Capture the cell that displays the provided text and extract its (X, Y) central coordinate. 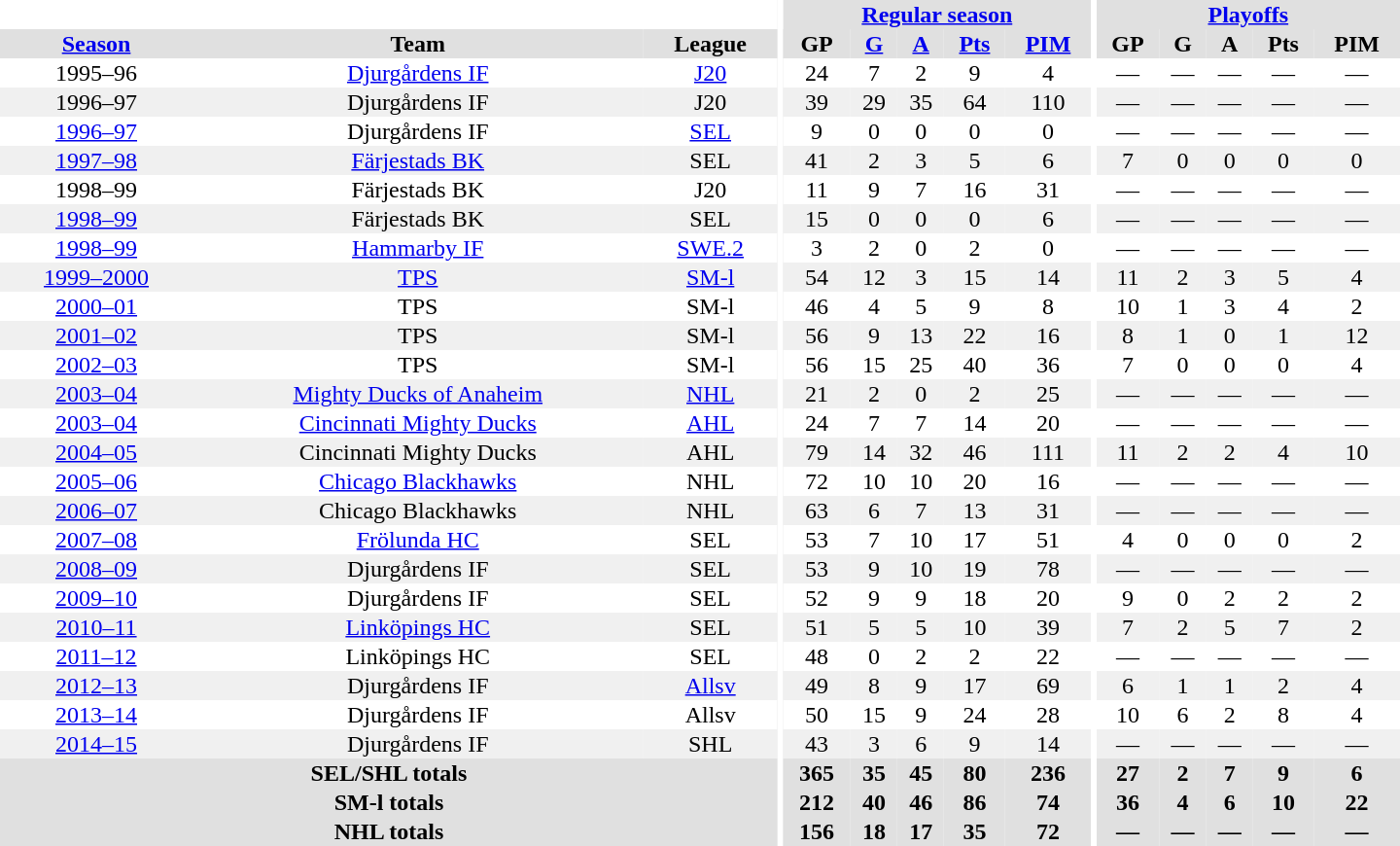
32 (921, 452)
2005–06 (96, 481)
52 (817, 598)
21 (817, 394)
SEL/SHL totals (389, 773)
2013–14 (96, 715)
SM-l totals (389, 802)
1995–96 (96, 73)
Frölunda HC (418, 540)
111 (1048, 452)
2002–03 (96, 365)
2006–07 (96, 511)
2012–13 (96, 686)
236 (1048, 773)
2010–11 (96, 627)
48 (817, 656)
2009–10 (96, 598)
2004–05 (96, 452)
80 (974, 773)
2011–12 (96, 656)
45 (921, 773)
2000–01 (96, 306)
Playoffs (1248, 15)
64 (974, 102)
86 (974, 802)
NHL totals (389, 831)
41 (817, 160)
League (710, 44)
79 (817, 452)
SWE.2 (710, 248)
Regular season (937, 15)
54 (817, 277)
2001–02 (96, 335)
156 (817, 831)
27 (1128, 773)
365 (817, 773)
29 (874, 102)
63 (817, 511)
1997–98 (96, 160)
SHL (710, 744)
2007–08 (96, 540)
2014–15 (96, 744)
50 (817, 715)
43 (817, 744)
49 (817, 686)
28 (1048, 715)
2008–09 (96, 569)
69 (1048, 686)
74 (1048, 802)
Team (418, 44)
78 (1048, 569)
19 (974, 569)
Season (96, 44)
Hammarby IF (418, 248)
212 (817, 802)
Mighty Ducks of Anaheim (418, 394)
110 (1048, 102)
1999–2000 (96, 277)
